Return (X, Y) of the center of cell containing provided text 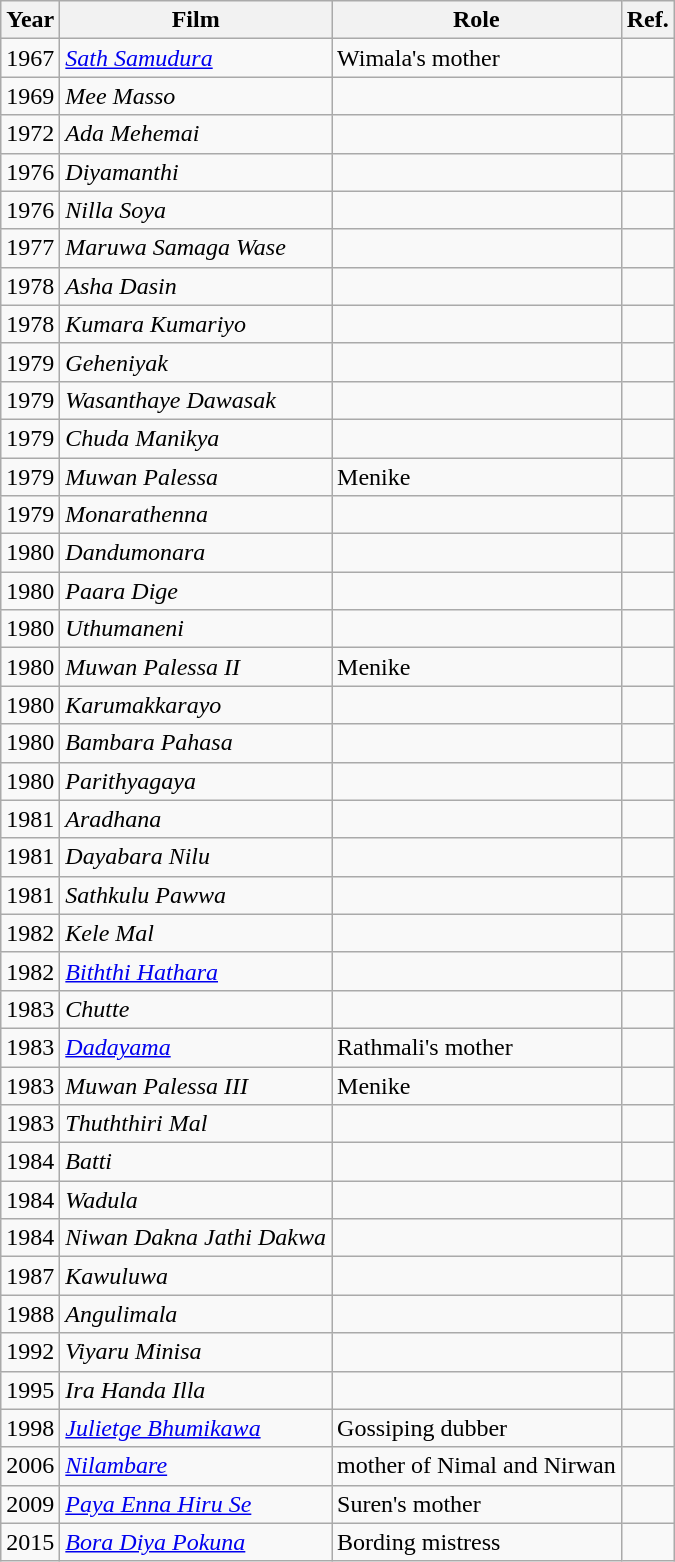
Kawuluwa (196, 1276)
Karumakkarayo (196, 705)
1967 (30, 58)
mother of Nimal and Nirwan (477, 1466)
Mee Masso (196, 96)
Year (30, 20)
Angulimala (196, 1314)
Bording mistress (477, 1542)
Parithyagaya (196, 781)
Suren's mother (477, 1504)
1995 (30, 1390)
Maruwa Samaga Wase (196, 248)
Geheniyak (196, 362)
2015 (30, 1542)
Bambara Pahasa (196, 743)
Wasanthaye Dawasak (196, 400)
Paya Enna Hiru Se (196, 1504)
Wimala's mother (477, 58)
Nilla Soya (196, 210)
1977 (30, 248)
1969 (30, 96)
Ada Mehemai (196, 134)
Julietge Bhumikawa (196, 1428)
Uthumaneni (196, 629)
Dandumonara (196, 553)
Dayabara Nilu (196, 857)
Muwan Palessa III (196, 1085)
Thuththiri Mal (196, 1124)
Asha Dasin (196, 286)
Paara Dige (196, 591)
Sathkulu Pawwa (196, 895)
1988 (30, 1314)
2006 (30, 1466)
Kele Mal (196, 933)
Role (477, 20)
1998 (30, 1428)
1987 (30, 1276)
Niwan Dakna Jathi Dakwa (196, 1238)
1992 (30, 1352)
Chutte (196, 1009)
Rathmali's mother (477, 1047)
Sath Samudura (196, 58)
Muwan Palessa (196, 477)
Kumara Kumariyo (196, 324)
Monarathenna (196, 515)
Batti (196, 1162)
Ira Handa Illa (196, 1390)
Bora Diya Pokuna (196, 1542)
Muwan Palessa II (196, 667)
Nilambare (196, 1466)
Diyamanthi (196, 172)
Film (196, 20)
Gossiping dubber (477, 1428)
Ref. (648, 20)
Viyaru Minisa (196, 1352)
Wadula (196, 1200)
Biththi Hathara (196, 971)
Chuda Manikya (196, 438)
Dadayama (196, 1047)
Aradhana (196, 819)
1972 (30, 134)
2009 (30, 1504)
